Extract the (x, y) coordinate from the center of the cell holding the provided text.  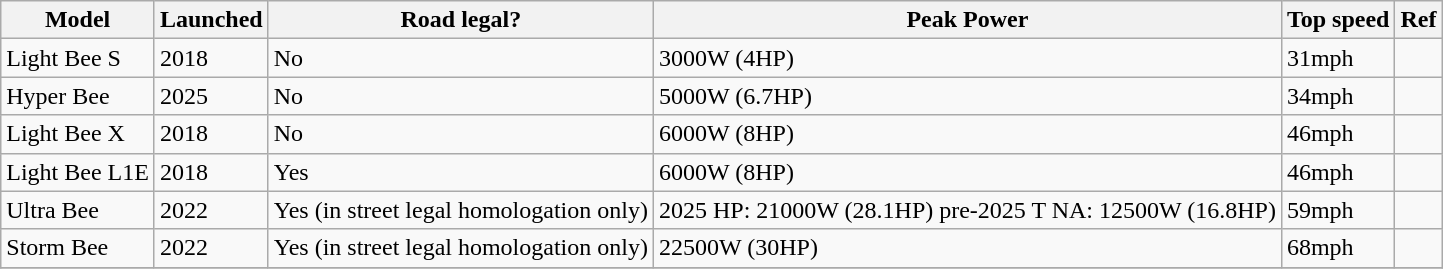
Model (78, 20)
Ultra Bee (78, 210)
Light Bee X (78, 134)
2025 HP: 21000W (28.1HP) pre-2025 T NA: 12500W (16.8HP) (967, 210)
Storm Bee (78, 248)
5000W (6.7HP) (967, 96)
Road legal? (460, 20)
59mph (1338, 210)
Ref (1418, 20)
22500W (30HP) (967, 248)
2025 (211, 96)
Top speed (1338, 20)
34mph (1338, 96)
Light Bee L1E (78, 172)
68mph (1338, 248)
Peak Power (967, 20)
31mph (1338, 58)
Yes (460, 172)
Launched (211, 20)
Hyper Bee (78, 96)
Light Bee S (78, 58)
3000W (4HP) (967, 58)
